Locate the cell with the specified text and output its [x, y] center coordinate. 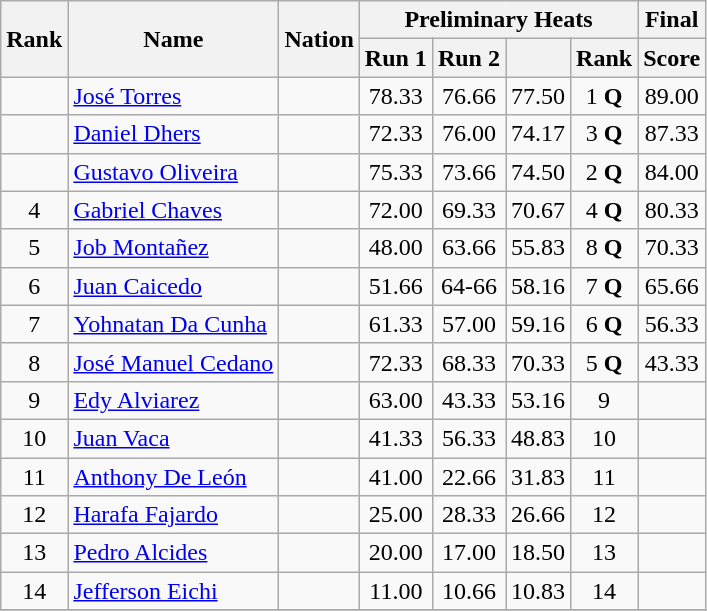
63.00 [396, 400]
Run 1 [396, 58]
63.66 [468, 248]
3 Q [604, 134]
87.33 [672, 134]
89.00 [672, 96]
48.00 [396, 248]
Final [672, 20]
41.00 [396, 477]
76.00 [468, 134]
4 Q [604, 210]
10.66 [468, 591]
65.66 [672, 286]
26.66 [538, 515]
76.66 [468, 96]
1 Q [604, 96]
5 Q [604, 362]
31.83 [538, 477]
64-66 [468, 286]
78.33 [396, 96]
2 Q [604, 172]
10.83 [538, 591]
Name [174, 39]
72.00 [396, 210]
Nation [319, 39]
57.00 [468, 324]
8 [34, 362]
77.50 [538, 96]
Preliminary Heats [498, 20]
Run 2 [468, 58]
Juan Caicedo [174, 286]
70.67 [538, 210]
48.83 [538, 438]
61.33 [396, 324]
7 Q [604, 286]
41.33 [396, 438]
6 Q [604, 324]
Daniel Dhers [174, 134]
José Manuel Cedano [174, 362]
Gustavo Oliveira [174, 172]
73.66 [468, 172]
74.50 [538, 172]
53.16 [538, 400]
Yohnatan Da Cunha [174, 324]
Edy Alviarez [174, 400]
6 [34, 286]
8 Q [604, 248]
Harafa Fajardo [174, 515]
José Torres [174, 96]
Score [672, 58]
Gabriel Chaves [174, 210]
55.83 [538, 248]
80.33 [672, 210]
5 [34, 248]
Anthony De León [174, 477]
59.16 [538, 324]
Juan Vaca [174, 438]
69.33 [468, 210]
28.33 [468, 515]
4 [34, 210]
20.00 [396, 553]
22.66 [468, 477]
7 [34, 324]
17.00 [468, 553]
74.17 [538, 134]
84.00 [672, 172]
25.00 [396, 515]
75.33 [396, 172]
11.00 [396, 591]
Job Montañez [174, 248]
68.33 [468, 362]
Pedro Alcides [174, 553]
Jefferson Eichi [174, 591]
51.66 [396, 286]
58.16 [538, 286]
18.50 [538, 553]
